Pinpoint the cell where the given text exists, returning its (x, y) midpoint coordinate. 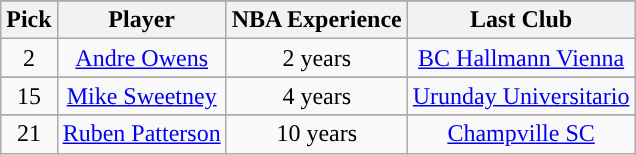
Last Club (521, 20)
Champville SC (521, 134)
BC Hallmann Vienna (521, 58)
Ruben Patterson (142, 134)
Player (142, 20)
10 years (316, 134)
NBA Experience (316, 20)
Andre Owens (142, 58)
15 (29, 96)
Urunday Universitario (521, 96)
2 years (316, 58)
Mike Sweetney (142, 96)
21 (29, 134)
Pick (29, 20)
4 years (316, 96)
2 (29, 58)
